Pinpoint the cell where the given text exists, returning its (X, Y) midpoint coordinate. 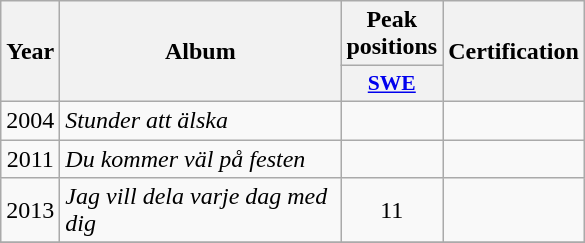
Certification (514, 52)
2013 (30, 210)
Stunder att älska (200, 120)
Jag vill dela varje dag med dig (200, 210)
11 (392, 210)
Du kommer väl på festen (200, 159)
SWE (392, 84)
Album (200, 52)
Year (30, 52)
2004 (30, 120)
2011 (30, 159)
Peak positions (392, 34)
